Detect which cell encompasses the target text, then output its [x, y] center coordinate. 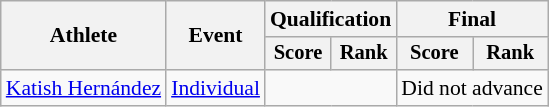
Katish Hernández [84, 88]
Final [472, 19]
Individual [216, 88]
Did not advance [472, 88]
Qualification [330, 19]
Event [216, 36]
Athlete [84, 36]
